Determine the (X, Y) coordinate at the center of the cell enclosing the given text.  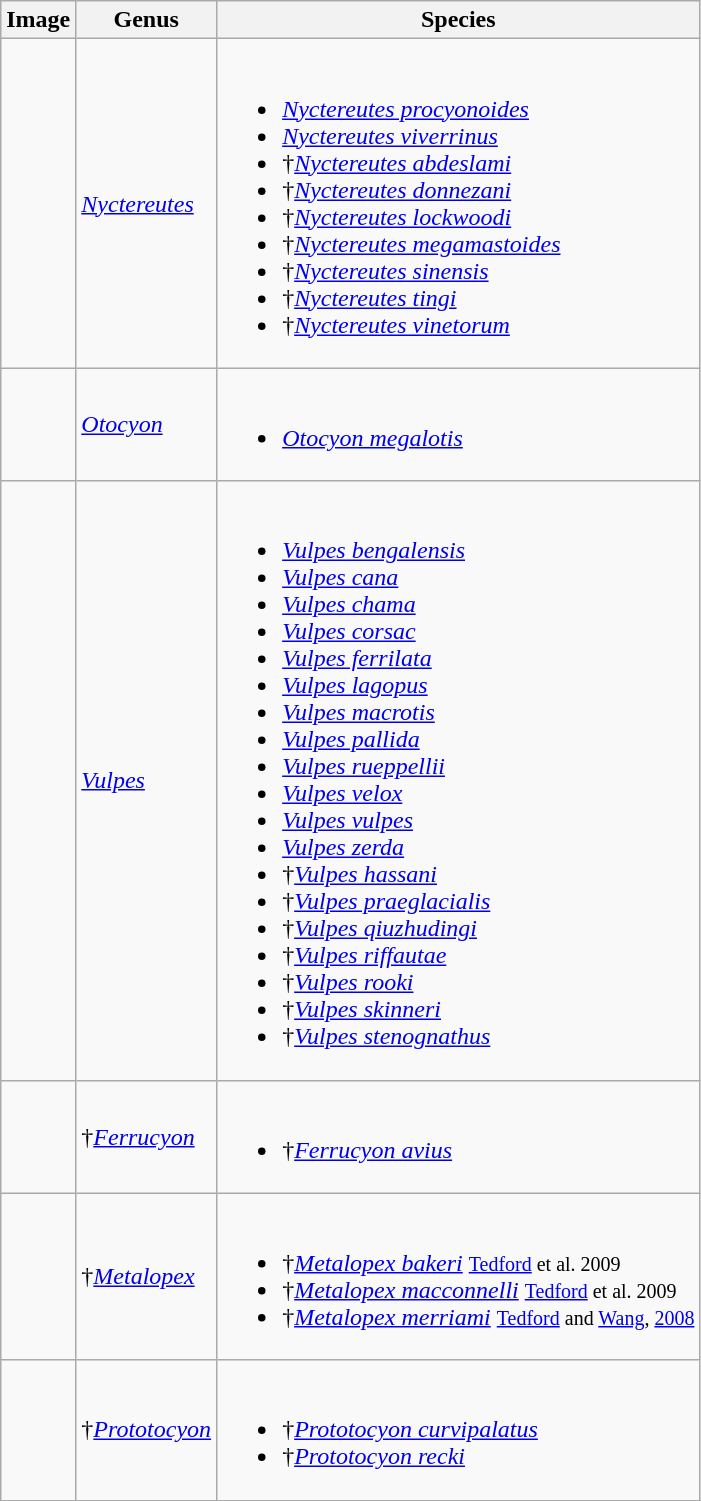
†Metalopex (146, 1276)
Nyctereutes (146, 204)
Otocyon (146, 424)
†Metalopex bakeri Tedford et al. 2009†Metalopex macconnelli Tedford et al. 2009†Metalopex merriami Tedford and Wang, 2008 (458, 1276)
Image (38, 20)
†Ferrucyon avius (458, 1136)
†Ferrucyon (146, 1136)
Otocyon megalotis (458, 424)
Vulpes (146, 780)
Genus (146, 20)
†Prototocyon curvipalatus†Prototocyon recki (458, 1430)
†Prototocyon (146, 1430)
Species (458, 20)
